Output the (x, y) coordinate of the center of the cell containing the given text.  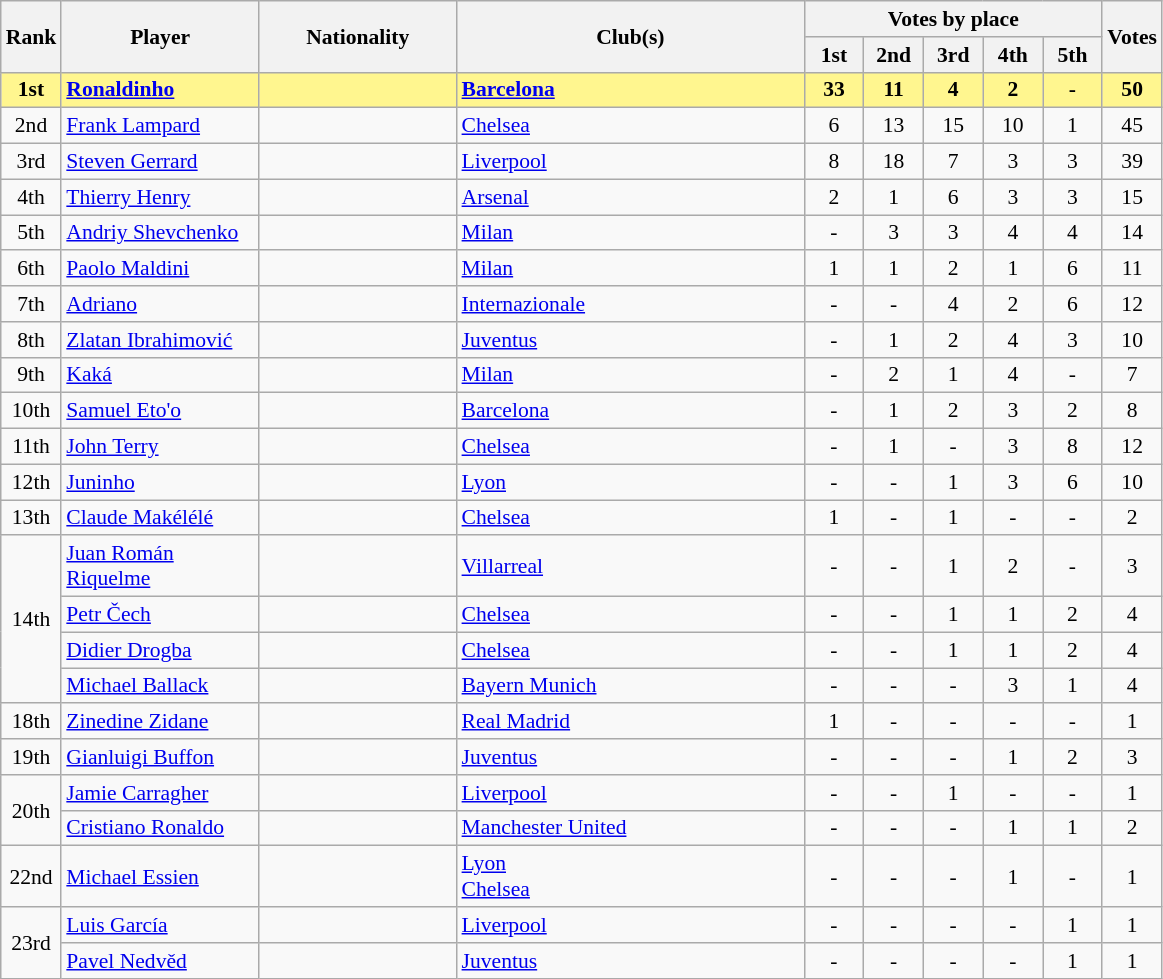
Jamie Carragher (160, 793)
Luis García (160, 925)
Rank (32, 36)
Juan Román Riquelme (160, 566)
Thierry Henry (160, 197)
19th (32, 757)
13 (894, 126)
Club(s) (631, 36)
Juninho (160, 482)
18 (894, 162)
22nd (32, 876)
Arsenal (631, 197)
Internazionale (631, 304)
14 (1132, 233)
Real Madrid (631, 722)
Frank Lampard (160, 126)
9th (32, 375)
Michael Ballack (160, 686)
11th (32, 447)
Lyon Chelsea (631, 876)
Paolo Maldini (160, 269)
Didier Drogba (160, 650)
Votes by place (953, 19)
Lyon (631, 482)
Pavel Nedvěd (160, 961)
7th (32, 304)
Gianluigi Buffon (160, 757)
Zlatan Ibrahimović (160, 340)
Claude Makélélé (160, 518)
Zinedine Zidane (160, 722)
20th (32, 810)
Ronaldinho (160, 90)
Petr Čech (160, 615)
50 (1132, 90)
6th (32, 269)
13th (32, 518)
Manchester United (631, 828)
Nationality (358, 36)
Michael Essien (160, 876)
14th (32, 620)
Cristiano Ronaldo (160, 828)
Votes (1132, 36)
Andriy Shevchenko (160, 233)
Steven Gerrard (160, 162)
45 (1132, 126)
Adriano (160, 304)
Kaká (160, 375)
39 (1132, 162)
8th (32, 340)
Bayern Munich (631, 686)
23rd (32, 942)
33 (834, 90)
18th (32, 722)
Samuel Eto'o (160, 411)
John Terry (160, 447)
10th (32, 411)
12th (32, 482)
Player (160, 36)
Villarreal (631, 566)
